Locate the cell with the specified text and output its (X, Y) center coordinate. 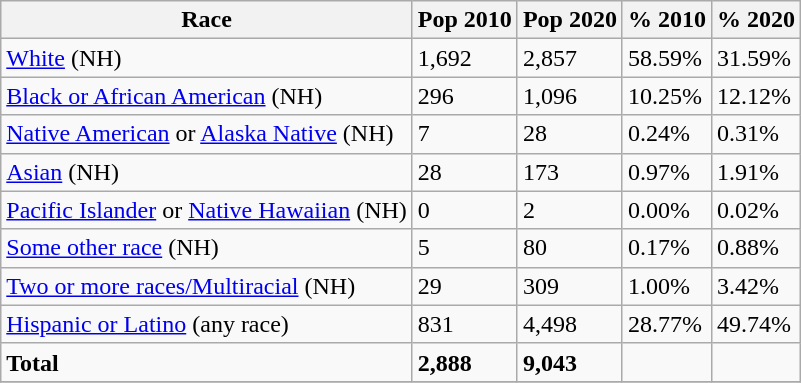
80 (570, 248)
10.25% (666, 96)
Pacific Islander or Native Hawaiian (NH) (207, 210)
1.91% (756, 172)
29 (464, 286)
Asian (NH) (207, 172)
28.77% (666, 324)
% 2010 (666, 20)
0.88% (756, 248)
7 (464, 134)
Two or more races/Multiracial (NH) (207, 286)
0.02% (756, 210)
0.17% (666, 248)
2,888 (464, 362)
309 (570, 286)
White (NH) (207, 58)
0.31% (756, 134)
5 (464, 248)
3.42% (756, 286)
9,043 (570, 362)
1,692 (464, 58)
31.59% (756, 58)
173 (570, 172)
2 (570, 210)
12.12% (756, 96)
0.97% (666, 172)
831 (464, 324)
0.24% (666, 134)
4,498 (570, 324)
Some other race (NH) (207, 248)
Hispanic or Latino (any race) (207, 324)
0.00% (666, 210)
2,857 (570, 58)
% 2020 (756, 20)
296 (464, 96)
1,096 (570, 96)
Race (207, 20)
1.00% (666, 286)
58.59% (666, 58)
49.74% (756, 324)
Black or African American (NH) (207, 96)
Total (207, 362)
Pop 2020 (570, 20)
Pop 2010 (464, 20)
Native American or Alaska Native (NH) (207, 134)
0 (464, 210)
